Return (X, Y) of the center of cell containing provided text 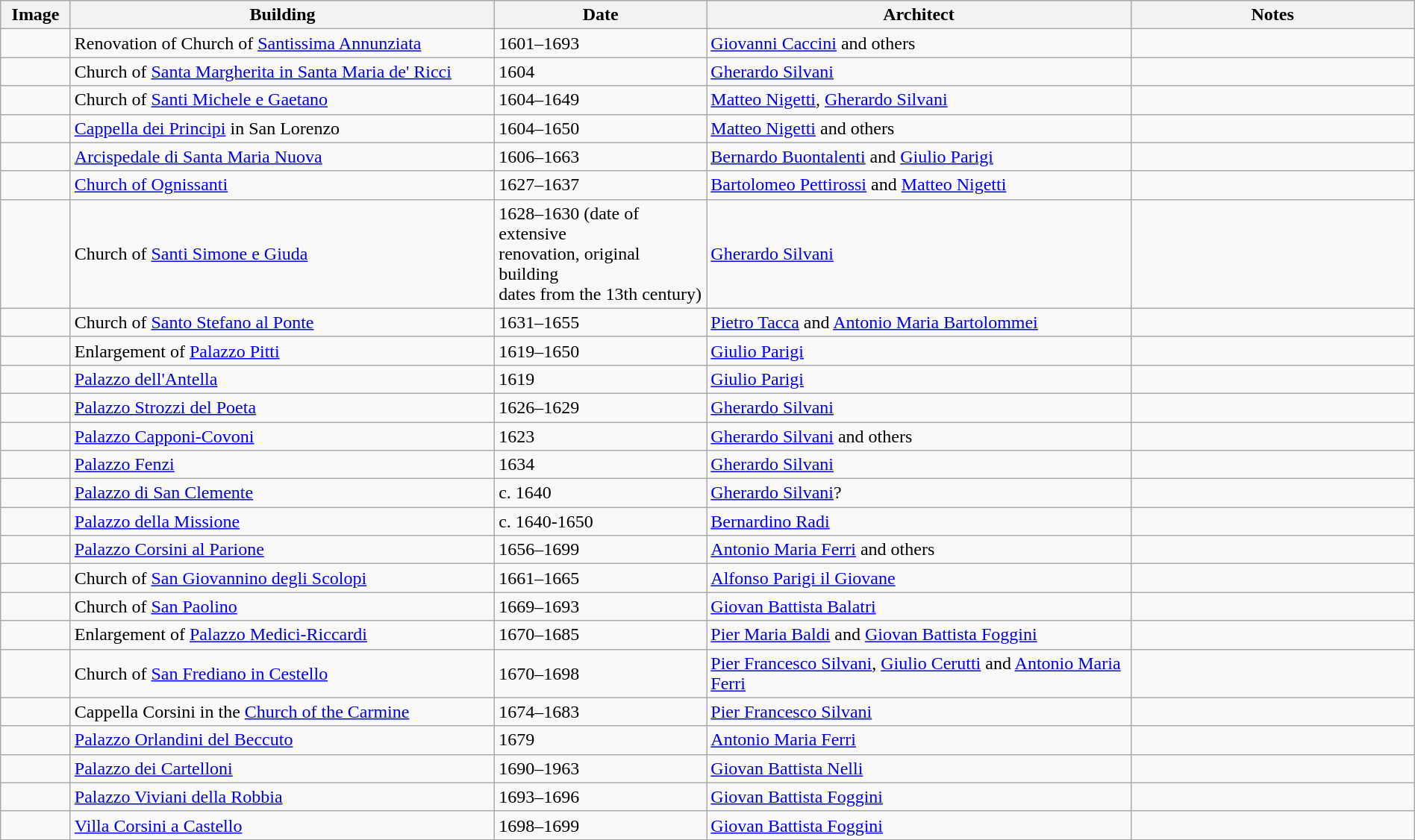
Building (282, 15)
Pier Francesco Silvani (919, 712)
1656–1699 (601, 550)
Palazzo Viviani della Robbia (282, 797)
1619–1650 (601, 351)
Pier Maria Baldi and Giovan Battista Foggini (919, 635)
Cappella dei Principi in San Lorenzo (282, 128)
1679 (601, 740)
Church of San Frediano in Cestello (282, 673)
Gherardo Silvani and others (919, 436)
1604–1649 (601, 100)
Palazzo della Missione (282, 521)
Church of Santi Simone e Giuda (282, 254)
Matteo Nigetti and others (919, 128)
Bernardino Radi (919, 521)
Church of Santi Michele e Gaetano (282, 100)
1698–1699 (601, 825)
1693–1696 (601, 797)
Palazzo di San Clemente (282, 493)
Pier Francesco Silvani, Giulio Cerutti and Antonio Maria Ferri (919, 673)
Enlargement of Palazzo Medici-Riccardi (282, 635)
Matteo Nigetti, Gherardo Silvani (919, 100)
1669–1693 (601, 607)
Giovanni Caccini and others (919, 43)
1674–1683 (601, 712)
1619 (601, 379)
Antonio Maria Ferri (919, 740)
Palazzo Capponi-Covoni (282, 436)
Date (601, 15)
1604 (601, 72)
Church of San Giovannino degli Scolopi (282, 578)
1670–1698 (601, 673)
Palazzo Strozzi del Poeta (282, 407)
Antonio Maria Ferri and others (919, 550)
Image (36, 15)
1631–1655 (601, 322)
Palazzo Orlandini del Beccuto (282, 740)
1661–1665 (601, 578)
Palazzo Fenzi (282, 465)
Church of San Paolino (282, 607)
Church of Ognissanti (282, 185)
1627–1637 (601, 185)
Church of Santo Stefano al Ponte (282, 322)
Church of Santa Margherita in Santa Maria de' Ricci (282, 72)
Bartolomeo Pettirossi and Matteo Nigetti (919, 185)
Cappella Corsini in the Church of the Carmine (282, 712)
Architect (919, 15)
Bernardo Buontalenti and Giulio Parigi (919, 157)
Arcispedale di Santa Maria Nuova (282, 157)
Pietro Tacca and Antonio Maria Bartolommei (919, 322)
Giovan Battista Balatri (919, 607)
Enlargement of Palazzo Pitti (282, 351)
c. 1640-1650 (601, 521)
Palazzo Corsini al Parione (282, 550)
Palazzo dell'Antella (282, 379)
c. 1640 (601, 493)
Villa Corsini a Castello (282, 825)
1690–1963 (601, 768)
1601–1693 (601, 43)
Palazzo dei Cartelloni (282, 768)
1628–1630 (date of extensiverenovation, original building dates from the 13th century) (601, 254)
1634 (601, 465)
Renovation of Church of Santissima Annunziata (282, 43)
1623 (601, 436)
Giovan Battista Nelli (919, 768)
1670–1685 (601, 635)
1626–1629 (601, 407)
Notes (1272, 15)
Gherardo Silvani? (919, 493)
Alfonso Parigi il Giovane (919, 578)
1606–1663 (601, 157)
1604–1650 (601, 128)
